Return the (X, Y) coordinate for the center point of the cell that contains the specified text.  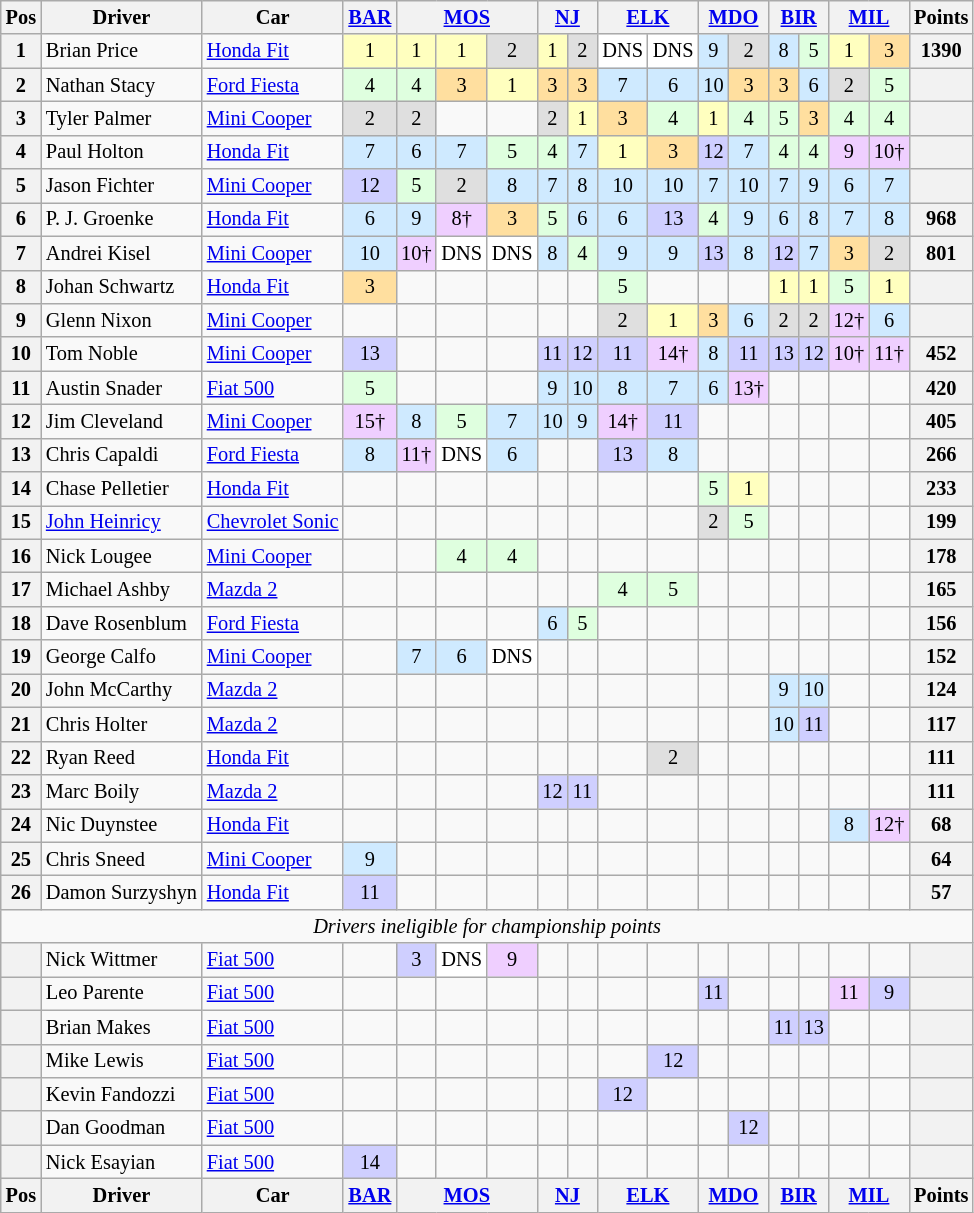
Ryan Reed (122, 758)
117 (941, 724)
George Calfo (122, 657)
20 (21, 690)
Marc Boily (122, 791)
Nathan Stacy (122, 85)
124 (941, 690)
Brian Makes (122, 1027)
420 (941, 388)
Chris Sneed (122, 859)
Chris Holter (122, 724)
15† (370, 421)
152 (941, 657)
57 (941, 892)
26 (21, 892)
1390 (941, 51)
P. J. Groenke (122, 219)
8† (461, 219)
Tom Noble (122, 354)
24 (21, 825)
968 (941, 219)
Glenn Nixon (122, 320)
64 (941, 859)
19 (21, 657)
13† (748, 388)
68 (941, 825)
199 (941, 522)
178 (941, 556)
Damon Surzyshyn (122, 892)
15 (21, 522)
Brian Price (122, 51)
18 (21, 623)
Nick Wittmer (122, 960)
801 (941, 253)
Mike Lewis (122, 1061)
Kevin Fandozzi (122, 1094)
Leo Parente (122, 993)
23 (21, 791)
21 (21, 724)
165 (941, 589)
Paul Holton (122, 152)
Drivers ineligible for championship points (488, 926)
233 (941, 489)
156 (941, 623)
452 (941, 354)
Tyler Palmer (122, 118)
25 (21, 859)
Nic Duynstee (122, 825)
John McCarthy (122, 690)
266 (941, 455)
Jim Cleveland (122, 421)
17 (21, 589)
John Heinricy (122, 522)
Michael Ashby (122, 589)
405 (941, 421)
Chevrolet Sonic (273, 522)
Austin Snader (122, 388)
Johan Schwartz (122, 287)
Dan Goodman (122, 1128)
16 (21, 556)
22 (21, 758)
Nick Esayian (122, 1162)
Andrei Kisel (122, 253)
Jason Fichter (122, 186)
Chase Pelletier (122, 489)
Dave Rosenblum (122, 623)
Chris Capaldi (122, 455)
Nick Lougee (122, 556)
